For the text-containing cell, return its midpoint in [X, Y] coordinate format. 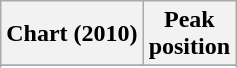
Chart (2010) [72, 34]
Peakposition [189, 34]
